Search for the cell housing the specified text and yield its (X, Y) center coordinate. 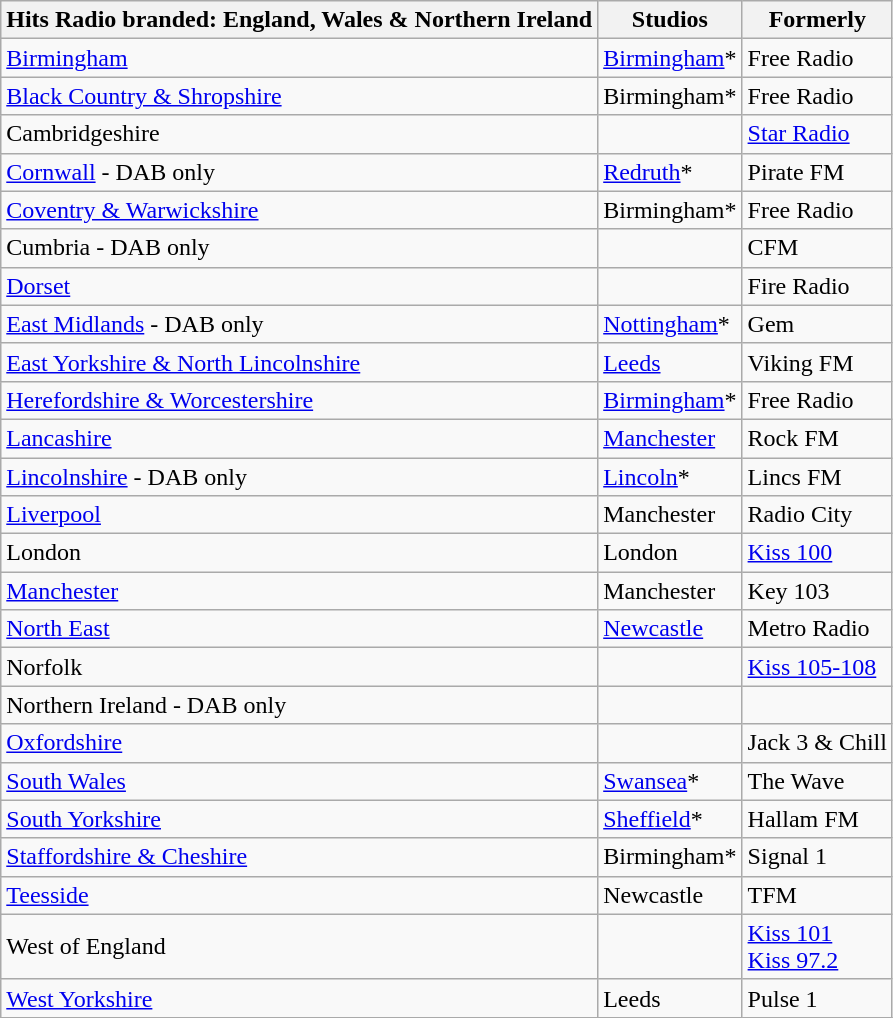
Cambridgeshire (300, 134)
Kiss 105-108 (817, 667)
Formerly (817, 20)
Herefordshire & Worcestershire (300, 400)
TFM (817, 895)
Coventry & Warwickshire (300, 210)
Hallam FM (817, 819)
North East (300, 629)
Staffordshire & Cheshire (300, 857)
Liverpool (300, 515)
Studios (670, 20)
Oxfordshire (300, 743)
Northern Ireland - DAB only (300, 705)
Lincs FM (817, 477)
Cumbria - DAB only (300, 248)
Pulse 1 (817, 998)
Hits Radio branded: England, Wales & Northern Ireland (300, 20)
Rock FM (817, 438)
Pirate FM (817, 172)
Radio City (817, 515)
Sheffield* (670, 819)
Norfolk (300, 667)
Kiss 101Kiss 97.2 (817, 946)
Black Country & Shropshire (300, 96)
Viking FM (817, 362)
The Wave (817, 781)
Lancashire (300, 438)
South Yorkshire (300, 819)
South Wales (300, 781)
Swansea* (670, 781)
Dorset (300, 286)
Key 103 (817, 591)
Cornwall - DAB only (300, 172)
West Yorkshire (300, 998)
Metro Radio (817, 629)
Gem (817, 324)
Jack 3 & Chill (817, 743)
Lincolnshire - DAB only (300, 477)
East Midlands - DAB only (300, 324)
Teesside (300, 895)
Redruth* (670, 172)
Birmingham (300, 58)
Lincoln* (670, 477)
Star Radio (817, 134)
West of England (300, 946)
East Yorkshire & North Lincolnshire (300, 362)
Fire Radio (817, 286)
Nottingham* (670, 324)
Kiss 100 (817, 553)
CFM (817, 248)
Signal 1 (817, 857)
